Output the [X, Y] coordinate of the center of the cell containing the given text.  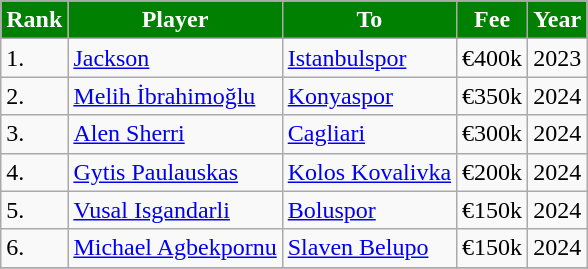
Konyaspor [369, 96]
Jackson [175, 58]
6. [34, 248]
Player [175, 20]
Vusal Isgandarli [175, 210]
5. [34, 210]
2023 [558, 58]
Boluspor [369, 210]
Year [558, 20]
4. [34, 172]
€300k [492, 134]
Michael Agbekpornu [175, 248]
To [369, 20]
Kolos Kovalivka [369, 172]
Slaven Belupo [369, 248]
Rank [34, 20]
2. [34, 96]
Alen Sherri [175, 134]
€350k [492, 96]
Istanbulspor [369, 58]
Cagliari [369, 134]
3. [34, 134]
Fee [492, 20]
€400k [492, 58]
€200k [492, 172]
Melih İbrahimoğlu [175, 96]
Gytis Paulauskas [175, 172]
1. [34, 58]
